Capture the cell that displays the provided text and extract its [X, Y] central coordinate. 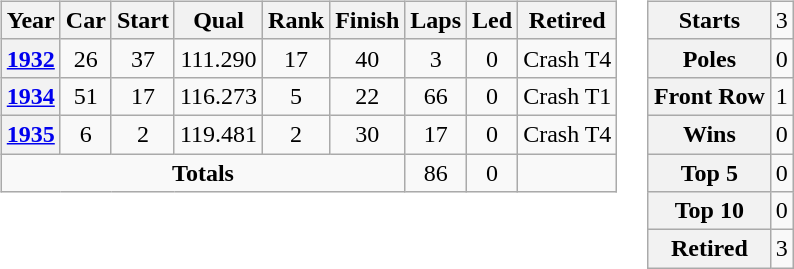
Finish [368, 20]
Crash T1 [568, 96]
Starts [709, 20]
37 [142, 58]
1934 [30, 96]
Poles [709, 58]
66 [436, 96]
Wins [709, 134]
51 [86, 96]
Totals [203, 173]
Car [86, 20]
22 [368, 96]
5 [296, 96]
Qual [218, 20]
Rank [296, 20]
Start [142, 20]
1932 [30, 58]
116.273 [218, 96]
Front Row [709, 96]
119.481 [218, 134]
6 [86, 134]
1935 [30, 134]
Top 5 [709, 173]
30 [368, 134]
Top 10 [709, 211]
26 [86, 58]
40 [368, 58]
86 [436, 173]
1 [782, 96]
Led [492, 20]
Year [30, 20]
Laps [436, 20]
111.290 [218, 58]
